Determine the [X, Y] coordinate at the center of the cell enclosing the given text.  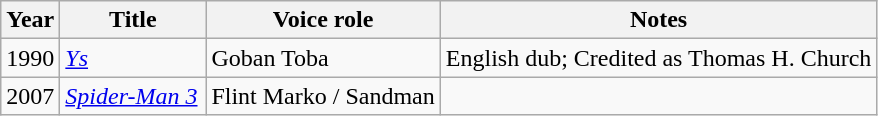
Ys [133, 58]
Spider-Man 3 [133, 96]
English dub; Credited as Thomas H. Church [658, 58]
Goban Toba [323, 58]
2007 [30, 96]
Year [30, 20]
Voice role [323, 20]
Title [133, 20]
Flint Marko / Sandman [323, 96]
1990 [30, 58]
Notes [658, 20]
